Return the [X, Y] coordinate for the center point of the cell that contains the specified text.  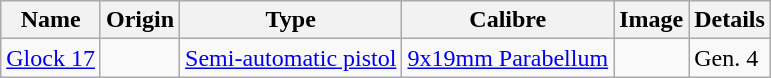
Name [51, 20]
Gen. 4 [730, 58]
Image [652, 20]
Calibre [508, 20]
9x19mm Parabellum [508, 58]
Type [291, 20]
Origin [140, 20]
Semi-automatic pistol [291, 58]
Details [730, 20]
Glock 17 [51, 58]
